Scan for the cell matching the given text and deliver its (x, y) coordinate at center. 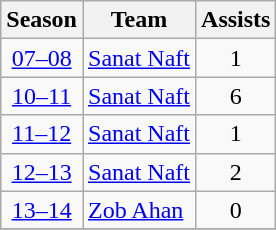
12–13 (42, 172)
Assists (236, 20)
Team (138, 20)
Season (42, 20)
11–12 (42, 134)
0 (236, 210)
07–08 (42, 58)
13–14 (42, 210)
6 (236, 96)
2 (236, 172)
Zob Ahan (138, 210)
10–11 (42, 96)
